Capture the cell that displays the provided text and extract its (x, y) central coordinate. 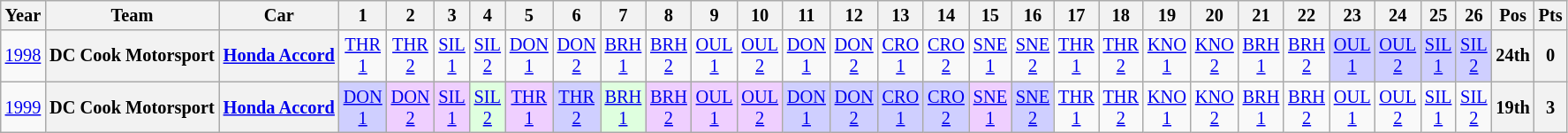
10 (760, 15)
Pts (1551, 15)
22 (1307, 15)
20 (1215, 15)
4 (488, 15)
23 (1352, 15)
Car (279, 15)
9 (715, 15)
24th (1513, 56)
1999 (23, 107)
18 (1121, 15)
Pos (1513, 15)
1998 (23, 56)
7 (624, 15)
14 (946, 15)
8 (669, 15)
19th (1513, 107)
12 (854, 15)
26 (1473, 15)
19 (1167, 15)
Year (23, 15)
6 (577, 15)
25 (1438, 15)
2 (411, 15)
13 (901, 15)
15 (990, 15)
0 (1551, 56)
1 (363, 15)
5 (529, 15)
21 (1261, 15)
17 (1076, 15)
Team (133, 15)
11 (807, 15)
16 (1033, 15)
24 (1398, 15)
